Determine the [X, Y] coordinate at the center of the cell enclosing the given text.  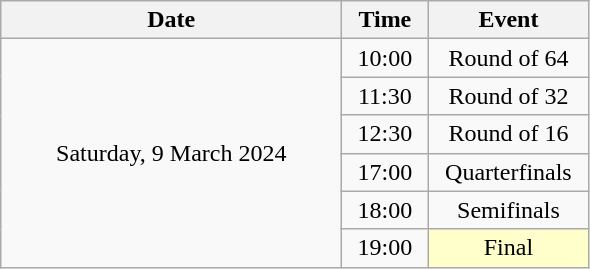
Saturday, 9 March 2024 [172, 153]
19:00 [385, 248]
11:30 [385, 96]
Quarterfinals [508, 172]
12:30 [385, 134]
Semifinals [508, 210]
Round of 64 [508, 58]
Final [508, 248]
Time [385, 20]
17:00 [385, 172]
Date [172, 20]
18:00 [385, 210]
Event [508, 20]
Round of 16 [508, 134]
10:00 [385, 58]
Round of 32 [508, 96]
